Return the [X, Y] coordinate for the center point of the cell that contains the specified text.  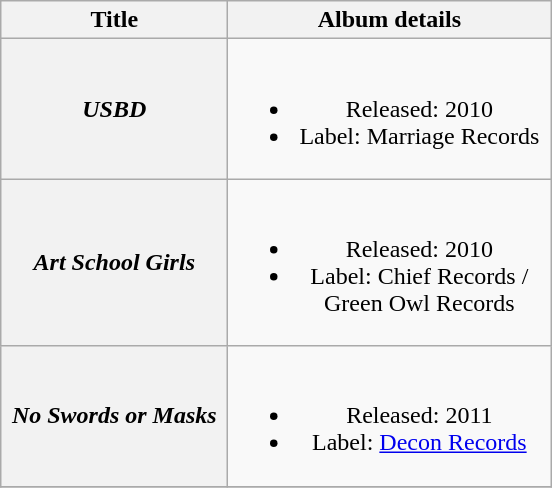
Title [114, 20]
Art School Girls [114, 262]
Released: 2011Label: Decon Records [390, 416]
USBD [114, 109]
Released: 2010Label: Chief Records / Green Owl Records [390, 262]
Released: 2010Label: Marriage Records [390, 109]
Album details [390, 20]
No Swords or Masks [114, 416]
